Return [x, y] of the center of cell containing provided text 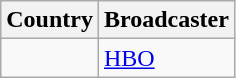
Broadcaster [166, 20]
HBO [166, 58]
Country [50, 20]
